Locate the cell with the specified text and output its (x, y) center coordinate. 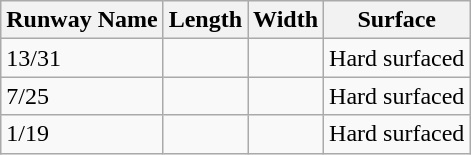
13/31 (82, 58)
Width (286, 20)
Surface (397, 20)
7/25 (82, 96)
Length (205, 20)
Runway Name (82, 20)
1/19 (82, 134)
